Detect which cell encompasses the target text, then output its [X, Y] center coordinate. 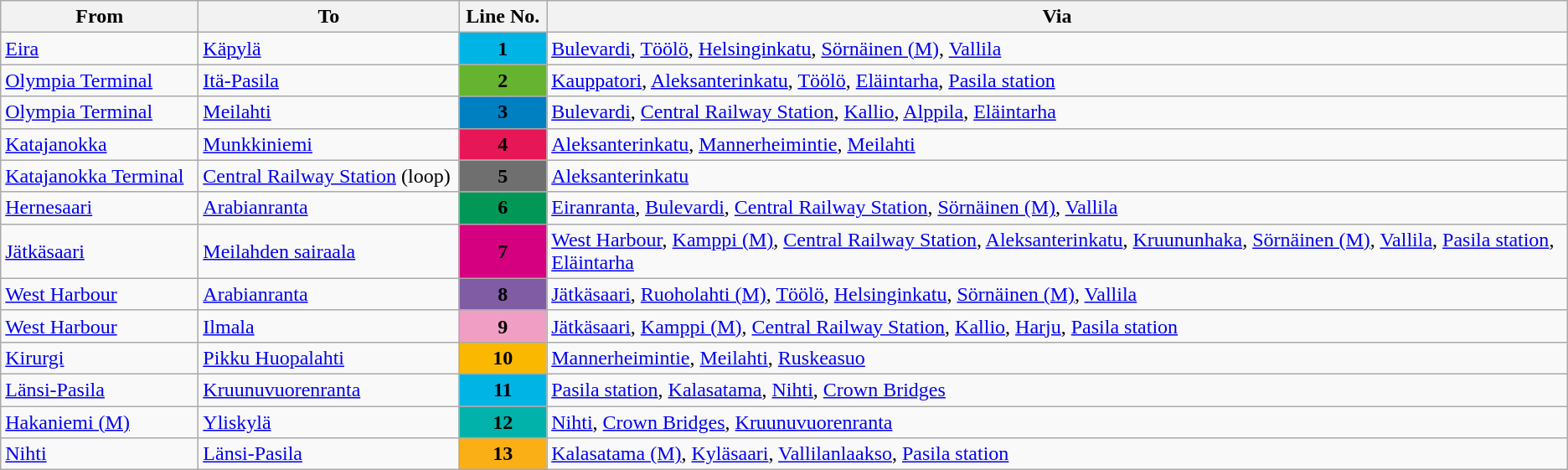
Jätkäsaari [100, 251]
Nihti, Crown Bridges, Kruunuvuorenranta [1057, 421]
Eiranranta, Bulevardi, Central Railway Station, Sörnäinen (M), Vallila [1057, 208]
12 [503, 421]
Aleksanterinkatu, Mannerheimintie, Meilahti [1057, 144]
Pikku Huopalahti [328, 358]
Munkkiniemi [328, 144]
To [328, 17]
Hakaniemi (M) [100, 421]
11 [503, 390]
Kauppatori, Aleksanterinkatu, Töölö, Eläintarha, Pasila station [1057, 80]
Meilahden sairaala [328, 251]
Line No. [503, 17]
Ilmala [328, 326]
2 [503, 80]
Katajanokka [100, 144]
West Harbour, Kamppi (M), Central Railway Station, Aleksanterinkatu, Kruununhaka, Sörnäinen (M), Vallila, Pasila station, Eläintarha [1057, 251]
Via [1057, 17]
Yliskylä [328, 421]
9 [503, 326]
Eira [100, 49]
Central Railway Station (loop) [328, 176]
13 [503, 454]
Kirurgi [100, 358]
Katajanokka Terminal [100, 176]
Pasila station, Kalasatama, Nihti, Crown Bridges [1057, 390]
From [100, 17]
Meilahti [328, 112]
8 [503, 294]
Mannerheimintie, Meilahti, Ruskeasuo [1057, 358]
Aleksanterinkatu [1057, 176]
Nihti [100, 454]
Hernesaari [100, 208]
3 [503, 112]
Kruunuvuorenranta [328, 390]
Jätkäsaari, Ruoholahti (M), Töölö, Helsinginkatu, Sörnäinen (M), Vallila [1057, 294]
Kalasatama (M), Kyläsaari, Vallilanlaakso, Pasila station [1057, 454]
5 [503, 176]
1 [503, 49]
Bulevardi, Central Railway Station, Kallio, Alppila, Eläintarha [1057, 112]
Itä-Pasila [328, 80]
10 [503, 358]
6 [503, 208]
4 [503, 144]
7 [503, 251]
Käpylä [328, 49]
Bulevardi, Töölö, Helsinginkatu, Sörnäinen (M), Vallila [1057, 49]
Jätkäsaari, Kamppi (M), Central Railway Station, Kallio, Harju, Pasila station [1057, 326]
